Provide the [X, Y] coordinate of the cell's center where the given text is located.  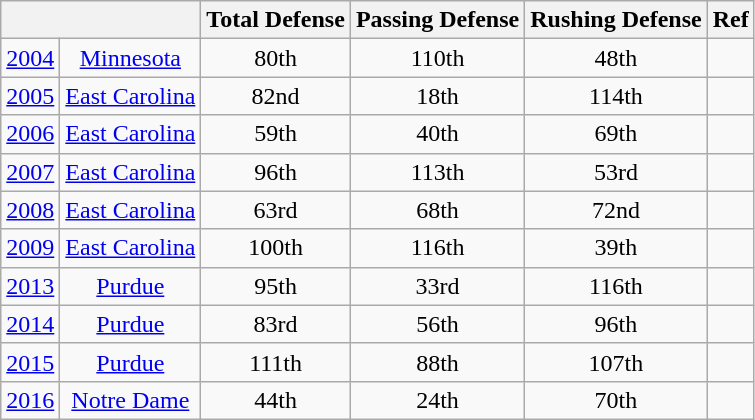
48th [616, 58]
2013 [30, 286]
110th [437, 58]
80th [276, 58]
18th [437, 96]
53rd [616, 172]
59th [276, 134]
40th [437, 134]
82nd [276, 96]
107th [616, 362]
Total Defense [276, 20]
56th [437, 324]
44th [276, 400]
100th [276, 248]
2009 [30, 248]
2007 [30, 172]
Passing Defense [437, 20]
111th [276, 362]
95th [276, 286]
39th [616, 248]
69th [616, 134]
63rd [276, 210]
114th [616, 96]
2005 [30, 96]
2014 [30, 324]
Ref [730, 20]
88th [437, 362]
68th [437, 210]
113th [437, 172]
83rd [276, 324]
70th [616, 400]
Minnesota [130, 58]
Notre Dame [130, 400]
24th [437, 400]
72nd [616, 210]
2015 [30, 362]
2016 [30, 400]
2004 [30, 58]
Rushing Defense [616, 20]
2008 [30, 210]
2006 [30, 134]
33rd [437, 286]
